Extract the [x, y] coordinate from the center of the cell holding the provided text.  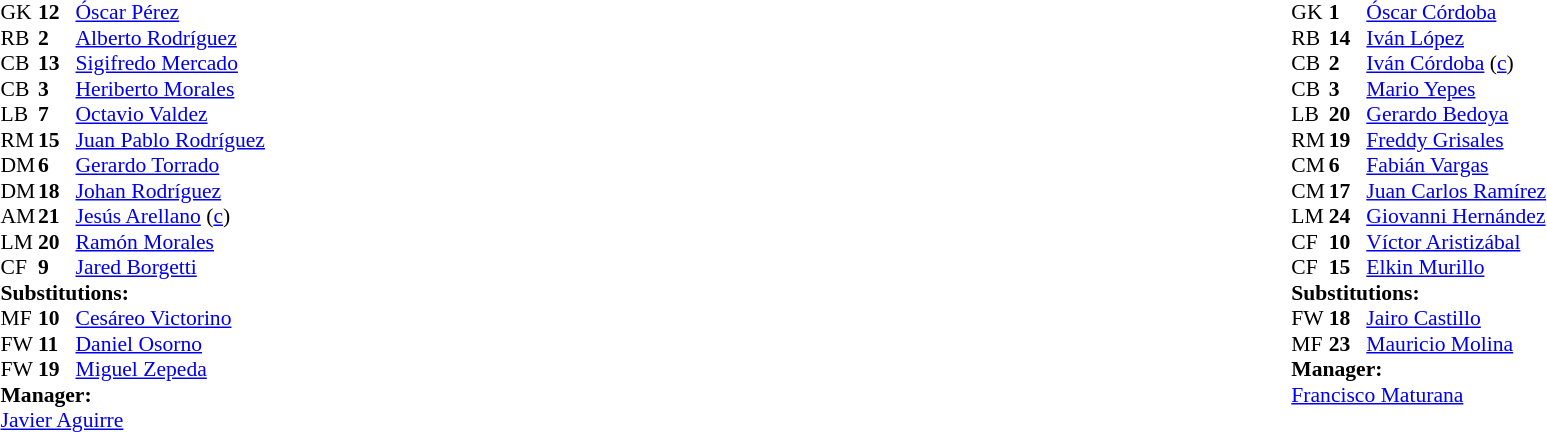
Jared Borgetti [174, 267]
Gerardo Torrado [174, 165]
21 [57, 217]
11 [57, 344]
Óscar Córdoba [1456, 13]
23 [1348, 344]
Gerardo Bedoya [1456, 115]
13 [57, 63]
Mauricio Molina [1456, 344]
Giovanni Hernández [1456, 217]
Óscar Pérez [174, 13]
14 [1348, 38]
17 [1348, 191]
Elkin Murillo [1456, 267]
Víctor Aristizábal [1456, 242]
Alberto Rodríguez [174, 38]
Iván Córdoba (c) [1456, 63]
Jairo Castillo [1456, 319]
24 [1348, 217]
Mario Yepes [1456, 89]
Heriberto Morales [174, 89]
Fabián Vargas [1456, 165]
Octavio Valdez [174, 115]
Iván López [1456, 38]
Jesús Arellano (c) [174, 217]
9 [57, 267]
Sigifredo Mercado [174, 63]
7 [57, 115]
Ramón Morales [174, 242]
Daniel Osorno [174, 344]
Johan Rodríguez [174, 191]
1 [1348, 13]
Freddy Grisales [1456, 140]
AM [19, 217]
12 [57, 13]
Juan Pablo Rodríguez [174, 140]
Cesáreo Victorino [174, 319]
Juan Carlos Ramírez [1456, 191]
Miguel Zepeda [174, 369]
Francisco Maturana [1418, 395]
